Determine the (X, Y) coordinate at the center of the cell enclosing the given text.  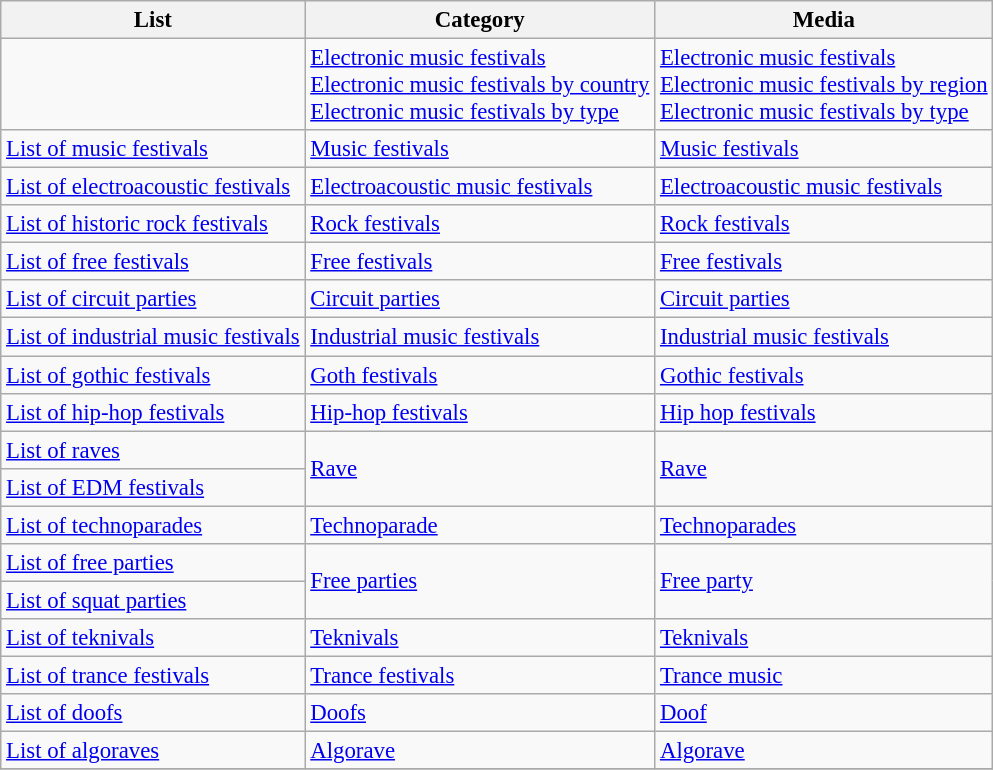
List of technoparades (153, 525)
List of free parties (153, 563)
Hip hop festivals (824, 412)
List (153, 20)
Free parties (480, 582)
Gothic festivals (824, 375)
List of electroacoustic festivals (153, 187)
Electronic music festivals Electronic music festivals by region Electronic music festivals by type (824, 85)
List of historic rock festivals (153, 224)
Technoparade (480, 525)
List of industrial music festivals (153, 337)
Hip-hop festivals (480, 412)
Doofs (480, 713)
Category (480, 20)
Trance festivals (480, 675)
Doof (824, 713)
List of doofs (153, 713)
List of algoraves (153, 751)
List of circuit parties (153, 299)
List of raves (153, 450)
Electronic music festivals Electronic music festivals by country Electronic music festivals by type (480, 85)
List of squat parties (153, 600)
Technoparades (824, 525)
Free party (824, 582)
List of free festivals (153, 262)
List of gothic festivals (153, 375)
List of music festivals (153, 149)
List of hip-hop festivals (153, 412)
Goth festivals (480, 375)
Media (824, 20)
List of trance festivals (153, 675)
Trance music (824, 675)
List of EDM festivals (153, 487)
List of teknivals (153, 638)
